Return the [X, Y] coordinate for the center point of the cell that contains the specified text.  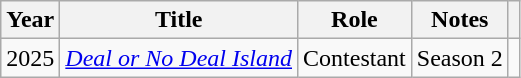
2025 [30, 58]
Notes [460, 20]
Contestant [355, 58]
Season 2 [460, 58]
Role [355, 20]
Year [30, 20]
Title [179, 20]
Deal or No Deal Island [179, 58]
